Return [x, y] of the center of cell containing provided text 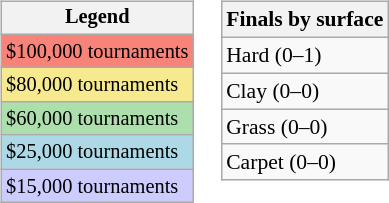
Hard (0–1) [304, 55]
$15,000 tournaments [97, 186]
Clay (0–0) [304, 91]
$100,000 tournaments [97, 51]
Grass (0–0) [304, 127]
$60,000 tournaments [97, 119]
Legend [97, 18]
$80,000 tournaments [97, 85]
$25,000 tournaments [97, 152]
Carpet (0–0) [304, 162]
Finals by surface [304, 20]
